Extract the (X, Y) coordinate from the center of the cell holding the provided text.  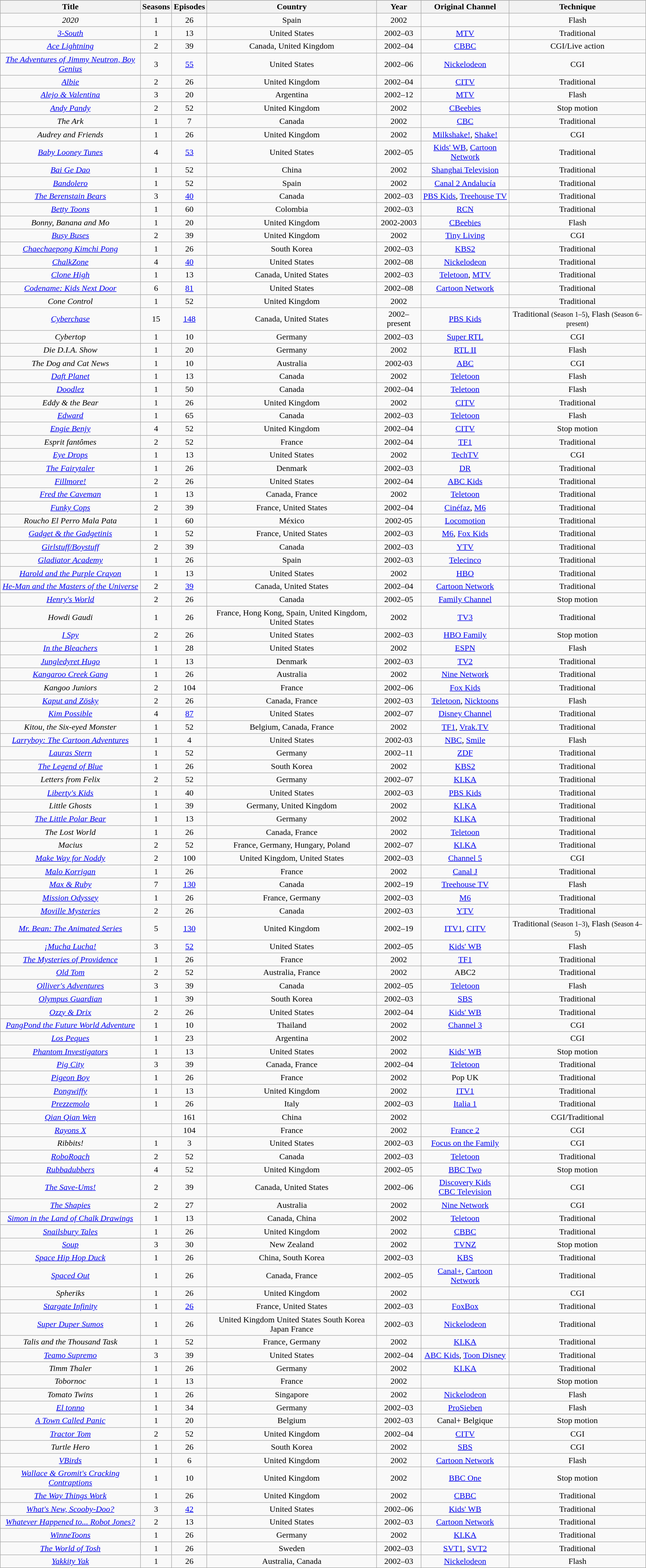
Cybertop (70, 337)
New Zealand (292, 1244)
Jungledyret Hugo (70, 661)
VBirds (70, 1460)
Kitou, the Six-eyed Monster (70, 727)
Locomotion (465, 521)
TechTV (465, 455)
The Little Polar Bear (70, 819)
Episodes (189, 7)
The Adventures of Jimmy Neutron, Boy Genius (70, 64)
France, Hong Kong, Spain, United Kingdom, United States (292, 617)
Italia 1 (465, 1104)
Tobornoc (70, 1381)
Esprit fantômes (70, 442)
Cinéfaz, M6 (465, 507)
ABC (465, 363)
Simon in the Land of Chalk Drawings (70, 1218)
Max & Ruby (70, 885)
Disney Channel (465, 714)
Mr. Bean: The Animated Series (70, 929)
HBO (465, 573)
Traditional (Season 1–3), Flash (Season 4–5) (577, 929)
Die D.I.A. Show (70, 350)
Phantom Investigators (70, 1051)
Kaput and Zösky (70, 701)
161 (189, 1117)
65 (189, 416)
Australia, France (292, 973)
The Mysteries of Providence (70, 959)
Kids' WB, Cartoon Network (465, 152)
Cone Control (70, 301)
Doodlez (70, 389)
El tonno (70, 1408)
Title (70, 7)
28 (189, 648)
Canal+, Cartoon Network (465, 1275)
Canal+ Belgique (465, 1421)
Howdi Gaudi (70, 617)
Timm Thaler (70, 1368)
Treehouse TV (465, 885)
Teamo Supremo (70, 1355)
Lauras Stern (70, 753)
Belgium, Canada, France (292, 727)
ABC2 (465, 973)
ABC Kids (465, 481)
The Ark (70, 121)
Australia, Canada (292, 1561)
Andy Pandy (70, 108)
Super RTL (465, 337)
RCN (465, 209)
Telecinco (465, 560)
Olliver's Adventures (70, 986)
Fox Kids (465, 688)
Albie (70, 82)
Bonny, Banana and Mo (70, 223)
Edward (70, 416)
Teletoon, Nicktoons (465, 701)
The Legend of Blue (70, 766)
2020 (70, 20)
15 (156, 319)
He-Man and the Masters of the Universe (70, 586)
United Kingdom, United States (292, 858)
2002–12 (399, 95)
CGI/Live action (577, 46)
Funky Cops (70, 507)
What's New, Scooby-Doo? (70, 1509)
Rubbadubbers (70, 1170)
Discovery KidsCBC Television (465, 1187)
PangPond the Future World Adventure (70, 1025)
55 (189, 64)
Kim Possible (70, 714)
ZDF (465, 753)
DR (465, 468)
Bai Ge Dao (70, 170)
Macius (70, 845)
RTL II (465, 350)
Pop UK (465, 1078)
Traditional (Season 1–5), Flash (Season 6–present) (577, 319)
China, South Korea (292, 1258)
ChalkZone (70, 262)
BBC Two (465, 1170)
Kangoo Juniors (70, 688)
Make Way for Noddy (70, 858)
Fred the Caveman (70, 494)
42 (189, 1509)
Ozzy & Drix (70, 1012)
Talis and the Thousand Task (70, 1342)
¡Mucha Lucha! (70, 946)
The Lost World (70, 832)
Malo Korrigan (70, 871)
Canal 2 Andalucía (465, 183)
The Berenstain Bears (70, 196)
Engie Benjy (70, 429)
81 (189, 288)
Super Duper Sumos (70, 1324)
United Kingdom United States South Korea Japan France (292, 1324)
Kangaroo Creek Gang (70, 674)
Belgium (292, 1421)
Canada, United Kingdom (292, 46)
Singapore (292, 1394)
Space Hip Hop Duck (70, 1258)
Canal J (465, 871)
Year (399, 7)
Italy (292, 1104)
Eye Drops (70, 455)
Teletoon, MTV (465, 275)
TV3 (465, 617)
Yakkity Yak (70, 1561)
27 (189, 1205)
The Dog and Cat News (70, 363)
M6 (465, 898)
BBC One (465, 1478)
Tomato Twins (70, 1394)
Girlstuff/Boystuff (70, 547)
Sweden (292, 1548)
100 (189, 858)
Prezzemolo (70, 1104)
3-South (70, 33)
Canada, China (292, 1218)
TVNZ (465, 1244)
A Town Called Panic (70, 1421)
CBC (465, 121)
Roucho El Perro Mala Pata (70, 521)
Henry's World (70, 599)
Channel 5 (465, 858)
ITV1, CITV (465, 929)
Thailand (292, 1025)
Audrey and Friends (70, 134)
FoxBox (465, 1306)
France, Germany, Hungary, Poland (292, 845)
2002–present (399, 319)
CGI/Traditional (577, 1117)
2002–11 (399, 753)
Colombia (292, 209)
Clone High (70, 275)
87 (189, 714)
Pig City (70, 1065)
The Shapies (70, 1205)
Fillmore! (70, 481)
Ace Lightning (70, 46)
France 2 (465, 1130)
148 (189, 319)
HBO Family (465, 635)
TV2 (465, 661)
23 (189, 1038)
Tractor Tom (70, 1434)
PBS Kids, Treehouse TV (465, 196)
Daft Planet (70, 376)
2002-2003 (399, 223)
ABC Kids, Toon Disney (465, 1355)
Harold and the Purple Crayon (70, 573)
Chaechaepong Kimchi Pong (70, 249)
Tiny Living (465, 236)
Alejo & Valentina (70, 95)
30 (189, 1244)
53 (189, 152)
Germany, United Kingdom (292, 806)
M6, Fox Kids (465, 534)
Los Peques (70, 1038)
KBS (465, 1258)
Gadget & the Gadgetinis (70, 534)
México (292, 521)
Cyberchase (70, 319)
ITV1 (465, 1091)
50 (189, 389)
Stargate Infinity (70, 1306)
The Fairytaler (70, 468)
Technique (577, 7)
34 (189, 1408)
Bandolero (70, 183)
Mission Odyssey (70, 898)
Larryboy: The Cartoon Adventures (70, 740)
Focus on the Family (465, 1143)
Pongwiffy (70, 1091)
ProSieben (465, 1408)
Ribbits! (70, 1143)
Spheriks (70, 1293)
NBC, Smile (465, 740)
RoboRoach (70, 1156)
Wallace & Gromit's Cracking Contraptions (70, 1478)
Olympus Guardian (70, 999)
Seasons (156, 7)
Codename: Kids Next Door (70, 288)
Moville Mysteries (70, 911)
Whatever Happened to... Robot Jones? (70, 1522)
I Spy (70, 635)
2002-05 (399, 521)
Channel 3 (465, 1025)
The Save-Ums! (70, 1187)
Little Ghosts (70, 806)
Shanghai Television (465, 170)
The World of Tosh (70, 1548)
Rayons X (70, 1130)
SVT1, SVT2 (465, 1548)
Letters from Felix (70, 779)
Gladiator Academy (70, 560)
Milkshake!, Shake! (465, 134)
Spaced Out (70, 1275)
Original Channel (465, 7)
In the Bleachers (70, 648)
Pigeon Boy (70, 1078)
Country (292, 7)
ESPN (465, 648)
Baby Looney Tunes (70, 152)
Soup (70, 1244)
Eddy & the Bear (70, 403)
5 (156, 929)
Family Channel (465, 599)
Betty Toons (70, 209)
TF1, Vrak.TV (465, 727)
Liberty's Kids (70, 792)
Qian Qian Wen (70, 1117)
WinneToons (70, 1535)
Snailsbury Tales (70, 1231)
Old Tom (70, 973)
Busy Buses (70, 236)
The Way Things Work (70, 1496)
Turtle Hero (70, 1447)
